Extract the [X, Y] coordinate from the center of the cell holding the provided text.  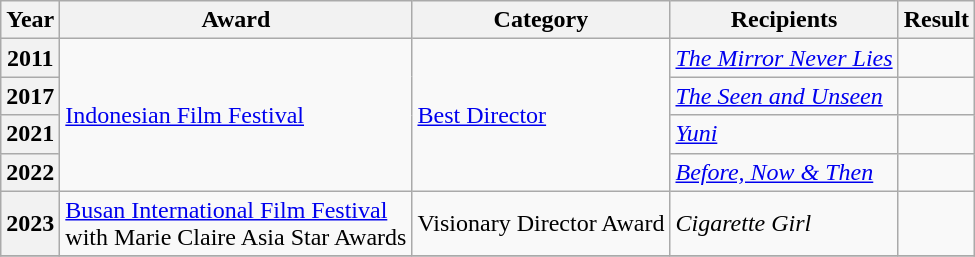
Category [541, 20]
Year [30, 20]
Best Director [541, 115]
Before, Now & Then [784, 172]
2021 [30, 134]
2023 [30, 224]
2022 [30, 172]
Award [236, 20]
Recipients [784, 20]
Busan International Film Festival with Marie Claire Asia Star Awards [236, 224]
Cigarette Girl [784, 224]
Indonesian Film Festival [236, 115]
The Mirror Never Lies [784, 58]
Yuni [784, 134]
2011 [30, 58]
2017 [30, 96]
Result [936, 20]
Visionary Director Award [541, 224]
The Seen and Unseen [784, 96]
